Determine the (X, Y) coordinate at the center of the cell enclosing the given text.  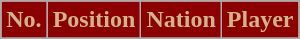
Position (94, 20)
No. (24, 20)
Player (260, 20)
Nation (181, 20)
